Return [x, y] of the center of cell containing provided text 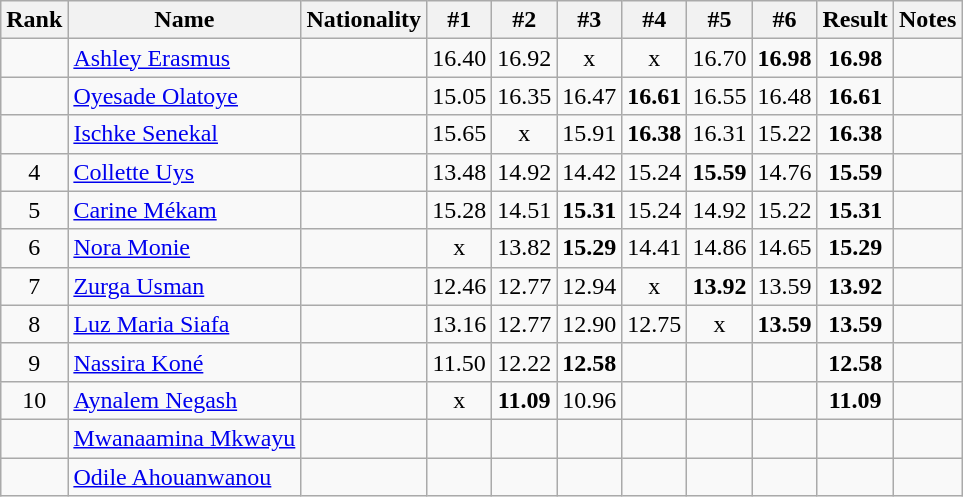
Rank [34, 20]
Nassira Koné [184, 362]
16.55 [720, 96]
Ischke Senekal [184, 134]
Result [855, 20]
Luz Maria Siafa [184, 324]
11.50 [460, 362]
Aynalem Negash [184, 400]
13.16 [460, 324]
16.92 [524, 58]
15.28 [460, 210]
8 [34, 324]
14.86 [720, 248]
14.42 [590, 172]
12.22 [524, 362]
Zurga Usman [184, 286]
10 [34, 400]
14.41 [654, 248]
15.65 [460, 134]
#4 [654, 20]
14.76 [784, 172]
16.35 [524, 96]
Oyesade Olatoye [184, 96]
#6 [784, 20]
5 [34, 210]
#2 [524, 20]
Notes [927, 20]
15.05 [460, 96]
Name [184, 20]
12.46 [460, 286]
Odile Ahouanwanou [184, 477]
12.94 [590, 286]
16.31 [720, 134]
13.48 [460, 172]
Carine Mékam [184, 210]
#1 [460, 20]
13.82 [524, 248]
14.51 [524, 210]
4 [34, 172]
16.70 [720, 58]
16.47 [590, 96]
12.75 [654, 324]
Nora Monie [184, 248]
#3 [590, 20]
6 [34, 248]
Ashley Erasmus [184, 58]
9 [34, 362]
14.65 [784, 248]
Mwanaamina Mkwayu [184, 438]
7 [34, 286]
#5 [720, 20]
12.90 [590, 324]
15.91 [590, 134]
16.40 [460, 58]
Collette Uys [184, 172]
16.48 [784, 96]
10.96 [590, 400]
Nationality [364, 20]
